Find where the given text appears and provide that cell's center as (x, y) coordinate. 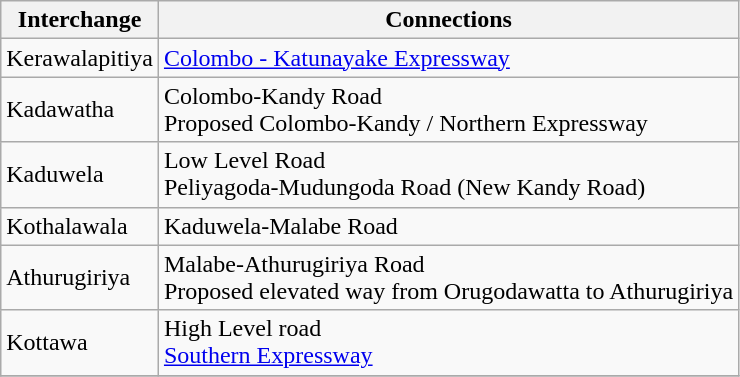
Kottawa (80, 342)
Kothalawala (80, 226)
Connections (448, 20)
Kerawalapitiya (80, 58)
Malabe-Athurugiriya Road Proposed elevated way from Orugodawatta to Athurugiriya (448, 278)
Athurugiriya (80, 278)
Interchange (80, 20)
High Level road Southern Expressway (448, 342)
Colombo-Kandy Road Proposed Colombo-Kandy / Northern Expressway (448, 110)
Kaduwela (80, 174)
Low Level Road Peliyagoda-Mudungoda Road (New Kandy Road) (448, 174)
Kadawatha (80, 110)
Kaduwela-Malabe Road (448, 226)
Colombo - Katunayake Expressway (448, 58)
